Search for the cell housing the specified text and yield its (X, Y) center coordinate. 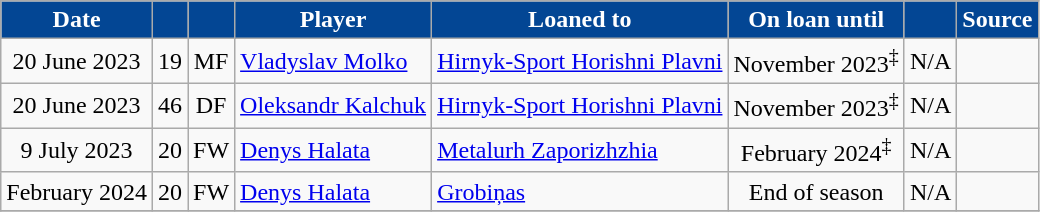
MF (212, 62)
46 (170, 106)
Source (998, 20)
End of season (816, 191)
Metalurh Zaporizhzhia (580, 150)
Date (77, 20)
Grobiņas (580, 191)
DF (212, 106)
Loaned to (580, 20)
9 July 2023 (77, 150)
Oleksandr Kalchuk (334, 106)
19 (170, 62)
February 2024 (77, 191)
February 2024‡ (816, 150)
Vladyslav Molko (334, 62)
Player (334, 20)
On loan until (816, 20)
